Return (x, y) of the center of cell containing provided text 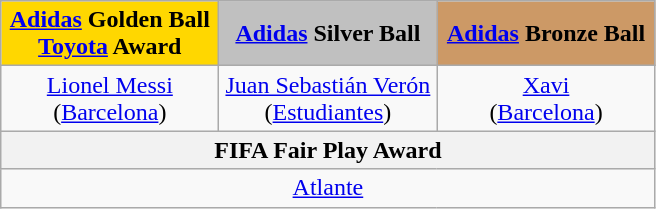
Adidas Silver Ball (328, 34)
Atlante (328, 188)
Adidas Bronze Ball (546, 34)
Xavi(Barcelona) (546, 98)
Adidas Golden BallToyota Award (110, 34)
Juan Sebastián Verón(Estudiantes) (328, 98)
Lionel Messi(Barcelona) (110, 98)
FIFA Fair Play Award (328, 150)
